Locate the cell with the specified text and output its [x, y] center coordinate. 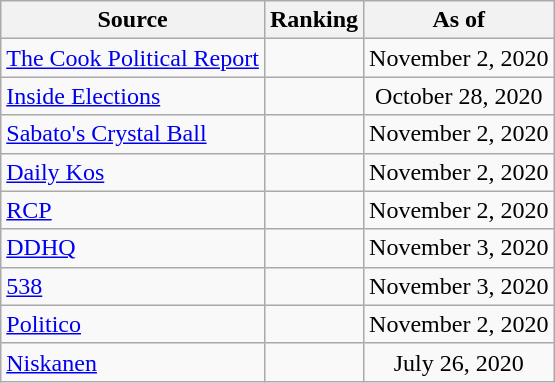
Sabato's Crystal Ball [133, 134]
As of [459, 20]
DDHQ [133, 248]
Niskanen [133, 362]
Ranking [314, 20]
RCP [133, 210]
Inside Elections [133, 96]
538 [133, 286]
October 28, 2020 [459, 96]
The Cook Political Report [133, 58]
Politico [133, 324]
Daily Kos [133, 172]
Source [133, 20]
July 26, 2020 [459, 362]
